Detect which cell encompasses the target text, then output its [x, y] center coordinate. 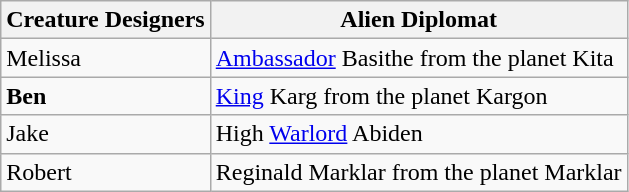
Melissa [106, 58]
Creature Designers [106, 20]
Reginald Marklar from the planet Marklar [418, 172]
Alien Diplomat [418, 20]
High Warlord Abiden [418, 134]
King Karg from the planet Kargon [418, 96]
Ambassador Basithe from the planet Kita [418, 58]
Jake [106, 134]
Ben [106, 96]
Robert [106, 172]
